Locate the cell with the specified text and output its (X, Y) center coordinate. 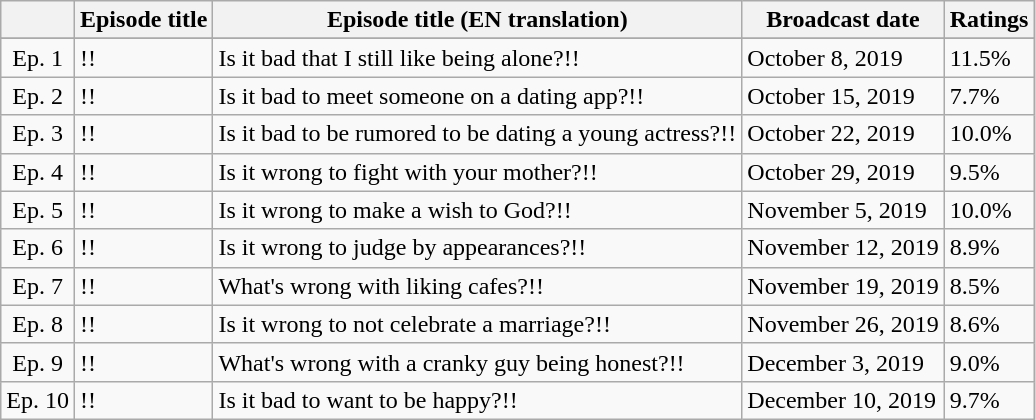
Ep. 8 (38, 324)
October 15, 2019 (843, 96)
November 26, 2019 (843, 324)
Ratings (989, 20)
Is it wrong to make a wish to God?!! (478, 210)
8.6% (989, 324)
Ep. 2 (38, 96)
What's wrong with a cranky guy being honest?!! (478, 362)
Broadcast date (843, 20)
November 5, 2019 (843, 210)
December 10, 2019 (843, 400)
October 22, 2019 (843, 134)
11.5% (989, 58)
Ep. 5 (38, 210)
7.7% (989, 96)
Is it wrong to judge by appearances?!! (478, 248)
Ep. 9 (38, 362)
Is it bad that I still like being alone?!! (478, 58)
9.7% (989, 400)
8.9% (989, 248)
Ep. 10 (38, 400)
October 8, 2019 (843, 58)
Ep. 3 (38, 134)
9.0% (989, 362)
Is it wrong to not celebrate a marriage?!! (478, 324)
November 12, 2019 (843, 248)
Is it wrong to fight with your mother?!! (478, 172)
October 29, 2019 (843, 172)
Ep. 1 (38, 58)
Ep. 6 (38, 248)
Ep. 7 (38, 286)
December 3, 2019 (843, 362)
Is it bad to want to be happy?!! (478, 400)
Episode title (143, 20)
8.5% (989, 286)
Is it bad to be rumored to be dating a young actress?!! (478, 134)
9.5% (989, 172)
November 19, 2019 (843, 286)
Episode title (EN translation) (478, 20)
Ep. 4 (38, 172)
Is it bad to meet someone on a dating app?!! (478, 96)
What's wrong with liking cafes?!! (478, 286)
